For the text-containing cell, return its midpoint in [X, Y] coordinate format. 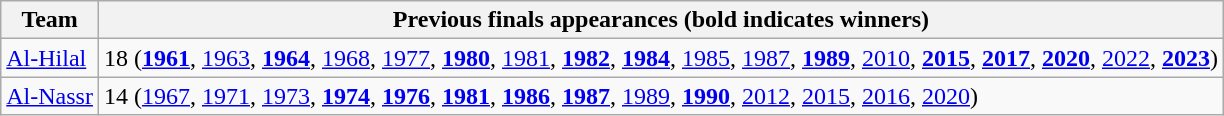
Team [50, 20]
Previous finals appearances (bold indicates winners) [660, 20]
Al-Hilal [50, 58]
Al-Nassr [50, 96]
14 (1967, 1971, 1973, 1974, 1976, 1981, 1986, 1987, 1989, 1990, 2012, 2015, 2016, 2020) [660, 96]
18 (1961, 1963, 1964, 1968, 1977, 1980, 1981, 1982, 1984, 1985, 1987, 1989, 2010, 2015, 2017, 2020, 2022, 2023) [660, 58]
